Provide the (x, y) coordinate of the cell's center where the given text is located.  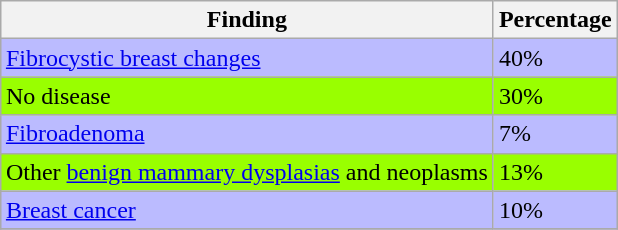
40% (555, 58)
No disease (246, 96)
Fibroadenoma (246, 134)
Breast cancer (246, 210)
Finding (246, 20)
7% (555, 134)
10% (555, 210)
13% (555, 172)
Other benign mammary dysplasias and neoplasms (246, 172)
Percentage (555, 20)
30% (555, 96)
Fibrocystic breast changes (246, 58)
